Search for the cell housing the specified text and yield its (X, Y) center coordinate. 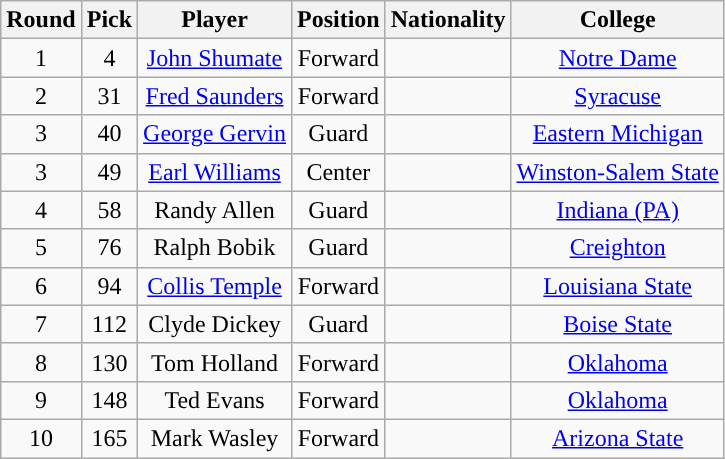
Round (41, 20)
John Shumate (215, 58)
76 (109, 248)
5 (41, 248)
College (618, 20)
Eastern Michigan (618, 134)
Ralph Bobik (215, 248)
9 (41, 400)
6 (41, 286)
130 (109, 362)
Tom Holland (215, 362)
40 (109, 134)
10 (41, 438)
Clyde Dickey (215, 324)
Mark Wasley (215, 438)
94 (109, 286)
1 (41, 58)
Earl Williams (215, 172)
George Gervin (215, 134)
Winston-Salem State (618, 172)
Player (215, 20)
Collis Temple (215, 286)
Randy Allen (215, 210)
2 (41, 96)
Boise State (618, 324)
Syracuse (618, 96)
Louisiana State (618, 286)
148 (109, 400)
58 (109, 210)
Arizona State (618, 438)
Fred Saunders (215, 96)
Pick (109, 20)
Notre Dame (618, 58)
7 (41, 324)
8 (41, 362)
49 (109, 172)
31 (109, 96)
Nationality (448, 20)
112 (109, 324)
Indiana (PA) (618, 210)
165 (109, 438)
Center (338, 172)
Creighton (618, 248)
Ted Evans (215, 400)
Position (338, 20)
